Detect which cell encompasses the target text, then output its (x, y) center coordinate. 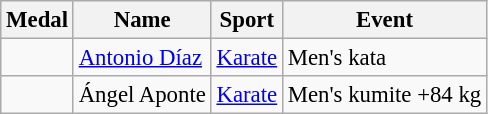
Sport (246, 20)
Antonio Díaz (142, 58)
Event (384, 20)
Men's kata (384, 58)
Name (142, 20)
Ángel Aponte (142, 95)
Men's kumite +84 kg (384, 95)
Medal (38, 20)
